Determine the (X, Y) coordinate at the center of the cell enclosing the given text.  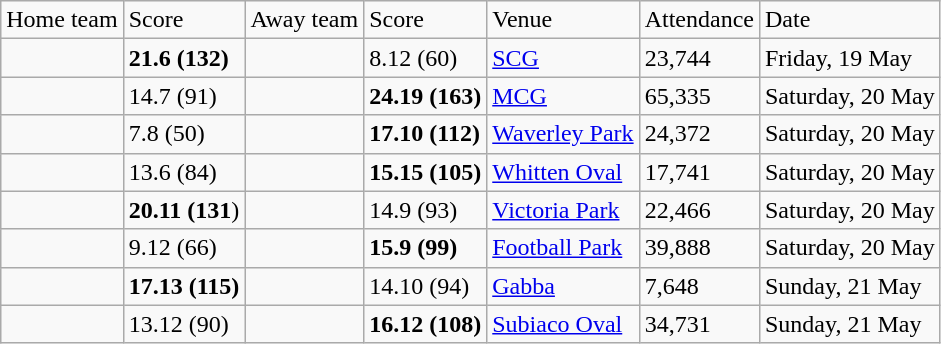
Date (850, 20)
MCG (563, 96)
14.7 (91) (184, 96)
14.10 (94) (426, 286)
Whitten Oval (563, 172)
9.12 (66) (184, 248)
Venue (563, 20)
8.12 (60) (426, 58)
Victoria Park (563, 210)
17.10 (112) (426, 134)
Home team (62, 20)
34,731 (699, 324)
24.19 (163) (426, 96)
Waverley Park (563, 134)
14.9 (93) (426, 210)
21.6 (132) (184, 58)
20.11 (131) (184, 210)
16.12 (108) (426, 324)
15.9 (99) (426, 248)
17,741 (699, 172)
13.12 (90) (184, 324)
Football Park (563, 248)
24,372 (699, 134)
SCG (563, 58)
22,466 (699, 210)
17.13 (115) (184, 286)
Subiaco Oval (563, 324)
13.6 (84) (184, 172)
15.15 (105) (426, 172)
Attendance (699, 20)
23,744 (699, 58)
Gabba (563, 286)
Away team (304, 20)
Friday, 19 May (850, 58)
39,888 (699, 248)
7.8 (50) (184, 134)
65,335 (699, 96)
7,648 (699, 286)
